Pinpoint the cell where the given text exists, returning its [x, y] midpoint coordinate. 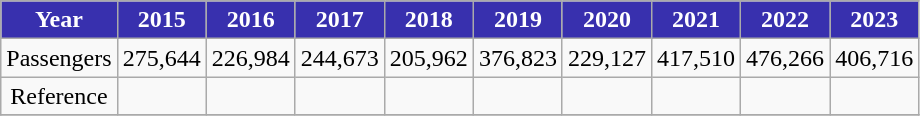
2017 [340, 20]
244,673 [340, 58]
2019 [518, 20]
275,644 [162, 58]
406,716 [874, 58]
205,962 [428, 58]
2015 [162, 20]
417,510 [696, 58]
2023 [874, 20]
Reference [59, 96]
2016 [250, 20]
2018 [428, 20]
2022 [786, 20]
Year [59, 20]
226,984 [250, 58]
Passengers [59, 58]
476,266 [786, 58]
2020 [606, 20]
229,127 [606, 58]
376,823 [518, 58]
2021 [696, 20]
